Return [x, y] of the center of cell containing provided text 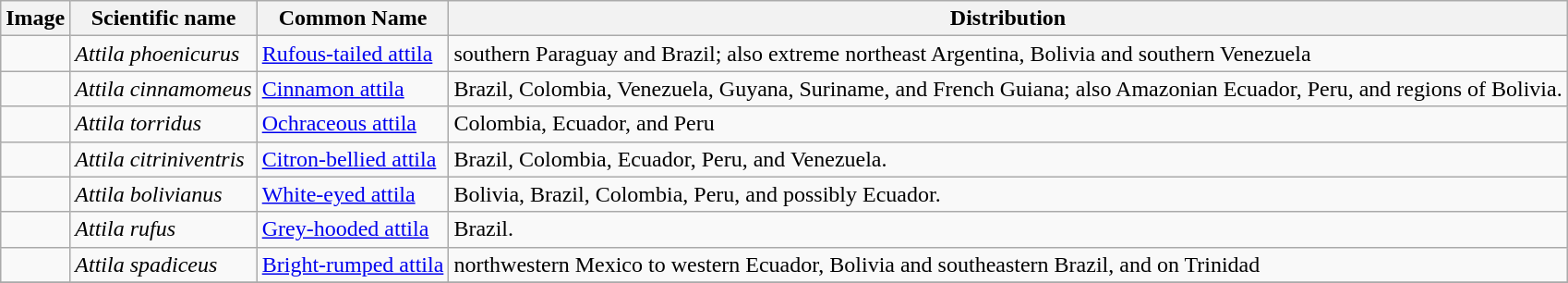
Attila spadiceus [163, 265]
southern Paraguay and Brazil; also extreme northeast Argentina, Bolivia and southern Venezuela [1008, 54]
Attila bolivianus [163, 194]
White-eyed attila [353, 194]
Brazil. [1008, 229]
Attila cinnamomeus [163, 89]
Attila phoenicurus [163, 54]
Rufous-tailed attila [353, 54]
Attila citriniventris [163, 159]
northwestern Mexico to western Ecuador, Bolivia and southeastern Brazil, and on Trinidad [1008, 265]
Brazil, Colombia, Venezuela, Guyana, Suriname, and French Guiana; also Amazonian Ecuador, Peru, and regions of Bolivia. [1008, 89]
Distribution [1008, 18]
Bolivia, Brazil, Colombia, Peru, and possibly Ecuador. [1008, 194]
Citron-bellied attila [353, 159]
Cinnamon attila [353, 89]
Attila torridus [163, 124]
Brazil, Colombia, Ecuador, Peru, and Venezuela. [1008, 159]
Ochraceous attila [353, 124]
Image [35, 18]
Scientific name [163, 18]
Colombia, Ecuador, and Peru [1008, 124]
Common Name [353, 18]
Bright-rumped attila [353, 265]
Grey-hooded attila [353, 229]
Attila rufus [163, 229]
